Extract the (x, y) coordinate from the center of the cell holding the provided text.  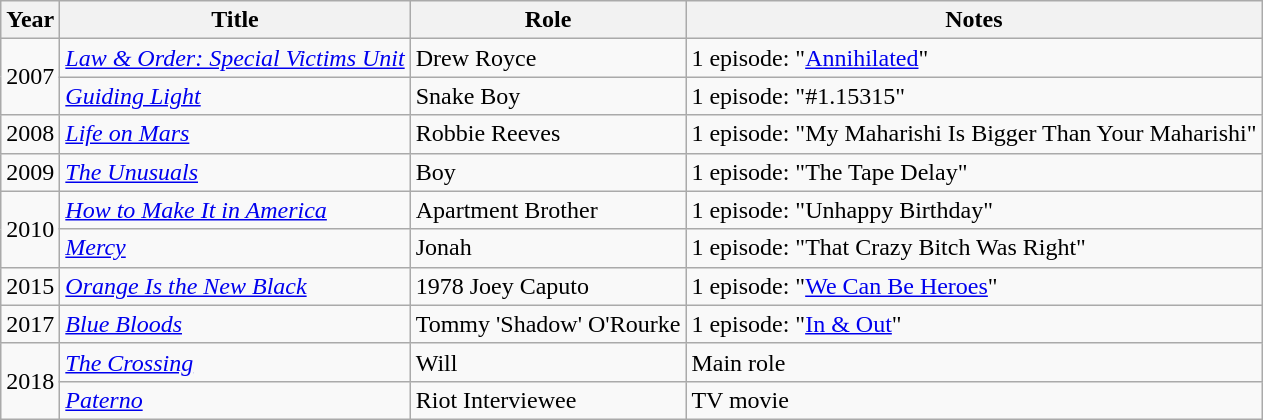
Snake Boy (548, 96)
Law & Order: Special Victims Unit (235, 58)
1 episode: "My Maharishi Is Bigger Than Your Maharishi" (974, 134)
Riot Interviewee (548, 400)
The Crossing (235, 362)
Role (548, 20)
1978 Joey Caputo (548, 286)
Year (30, 20)
Main role (974, 362)
Apartment Brother (548, 210)
2007 (30, 77)
Paterno (235, 400)
TV movie (974, 400)
Title (235, 20)
Mercy (235, 248)
2018 (30, 381)
1 episode: "In & Out" (974, 324)
2017 (30, 324)
How to Make It in America (235, 210)
Will (548, 362)
1 episode: "Unhappy Birthday" (974, 210)
2009 (30, 172)
Blue Bloods (235, 324)
1 episode: "We Can Be Heroes" (974, 286)
1 episode: "#1.15315" (974, 96)
The Unusuals (235, 172)
Jonah (548, 248)
2015 (30, 286)
Boy (548, 172)
1 episode: "That Crazy Bitch Was Right" (974, 248)
Drew Royce (548, 58)
1 episode: "The Tape Delay" (974, 172)
Tommy 'Shadow' O'Rourke (548, 324)
Life on Mars (235, 134)
Orange Is the New Black (235, 286)
Guiding Light (235, 96)
2008 (30, 134)
Notes (974, 20)
1 episode: "Annihilated" (974, 58)
2010 (30, 229)
Robbie Reeves (548, 134)
